Pinpoint the cell where the given text exists, returning its (x, y) midpoint coordinate. 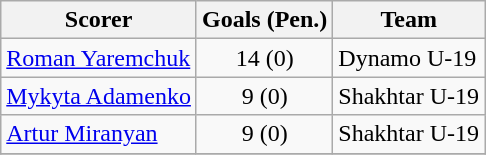
Team (409, 20)
14 (0) (264, 58)
Mykyta Adamenko (99, 96)
Goals (Pen.) (264, 20)
Dynamo U-19 (409, 58)
Roman Yaremchuk (99, 58)
Artur Miranyan (99, 134)
Scorer (99, 20)
